Find where the given text appears and provide that cell's center as (x, y) coordinate. 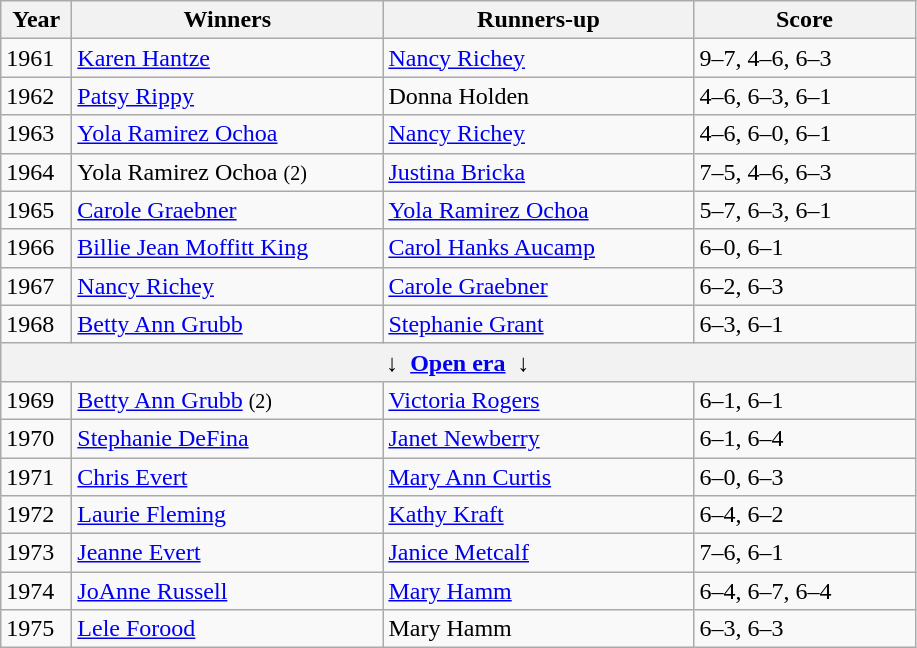
6–0, 6–1 (804, 248)
Stephanie DeFina (228, 438)
1969 (36, 400)
Score (804, 20)
1973 (36, 553)
1968 (36, 324)
Kathy Kraft (538, 515)
Lele Forood (228, 629)
1972 (36, 515)
Yola Ramirez Ochoa (2) (228, 172)
Janice Metcalf (538, 553)
6–0, 6–3 (804, 477)
7–6, 6–1 (804, 553)
1975 (36, 629)
Stephanie Grant (538, 324)
Year (36, 20)
6–4, 6–7, 6–4 (804, 591)
Mary Ann Curtis (538, 477)
1967 (36, 286)
6–1, 6–4 (804, 438)
4–6, 6–3, 6–1 (804, 96)
1964 (36, 172)
6–1, 6–1 (804, 400)
6–3, 6–3 (804, 629)
1961 (36, 58)
1965 (36, 210)
Jeanne Evert (228, 553)
1970 (36, 438)
Carol Hanks Aucamp (538, 248)
Betty Ann Grubb (2) (228, 400)
Justina Bricka (538, 172)
Janet Newberry (538, 438)
1974 (36, 591)
6–4, 6–2 (804, 515)
Patsy Rippy (228, 96)
↓ Open era ↓ (458, 362)
Laurie Fleming (228, 515)
1971 (36, 477)
Donna Holden (538, 96)
1963 (36, 134)
Chris Evert (228, 477)
Victoria Rogers (538, 400)
6–2, 6–3 (804, 286)
1966 (36, 248)
5–7, 6–3, 6–1 (804, 210)
7–5, 4–6, 6–3 (804, 172)
Betty Ann Grubb (228, 324)
4–6, 6–0, 6–1 (804, 134)
1962 (36, 96)
6–3, 6–1 (804, 324)
Winners (228, 20)
Karen Hantze (228, 58)
Billie Jean Moffitt King (228, 248)
Runners-up (538, 20)
JoAnne Russell (228, 591)
9–7, 4–6, 6–3 (804, 58)
